For the text-containing cell, return its midpoint in (X, Y) coordinate format. 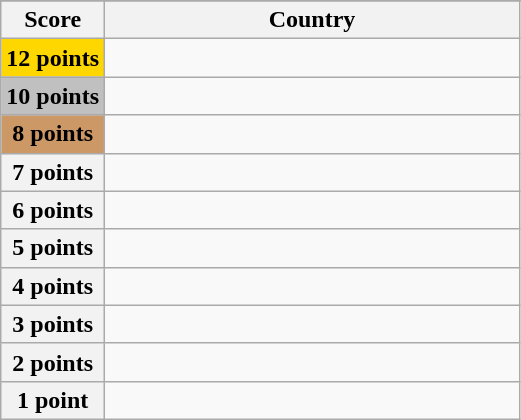
Score (53, 20)
2 points (53, 362)
6 points (53, 210)
10 points (53, 96)
3 points (53, 324)
12 points (53, 58)
7 points (53, 172)
8 points (53, 134)
1 point (53, 400)
5 points (53, 248)
4 points (53, 286)
Country (312, 20)
